Detect which cell encompasses the target text, then output its [x, y] center coordinate. 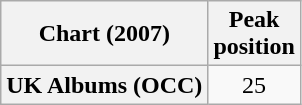
Chart (2007) [104, 34]
Peakposition [254, 34]
UK Albums (OCC) [104, 85]
25 [254, 85]
